Detect which cell encompasses the target text, then output its [X, Y] center coordinate. 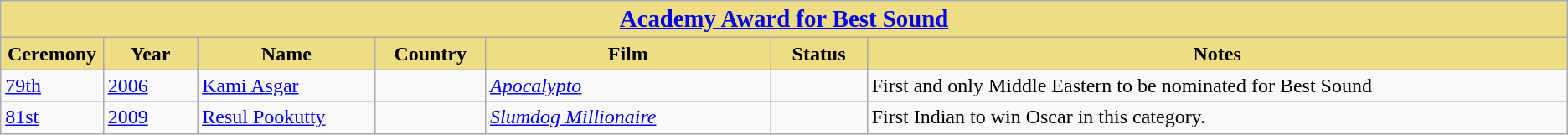
79th [52, 86]
Name [286, 54]
Ceremony [52, 54]
First Indian to win Oscar in this category. [1217, 117]
Country [431, 54]
Status [819, 54]
2006 [150, 86]
Slumdog Millionaire [628, 117]
First and only Middle Eastern to be nominated for Best Sound [1217, 86]
Kami Asgar [286, 86]
Apocalypto [628, 86]
81st [52, 117]
Academy Award for Best Sound [784, 19]
Notes [1217, 54]
Resul Pookutty [286, 117]
Year [150, 54]
2009 [150, 117]
Film [628, 54]
